Extract the (X, Y) coordinate from the center of the cell holding the provided text.  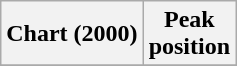
Peakposition (189, 34)
Chart (2000) (72, 34)
